Return [X, Y] of the center of cell containing provided text 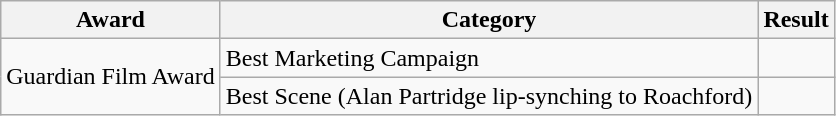
Category [489, 20]
Award [110, 20]
Best Scene (Alan Partridge lip-synching to Roachford) [489, 96]
Guardian Film Award [110, 77]
Result [796, 20]
Best Marketing Campaign [489, 58]
